Search for the cell housing the specified text and yield its [x, y] center coordinate. 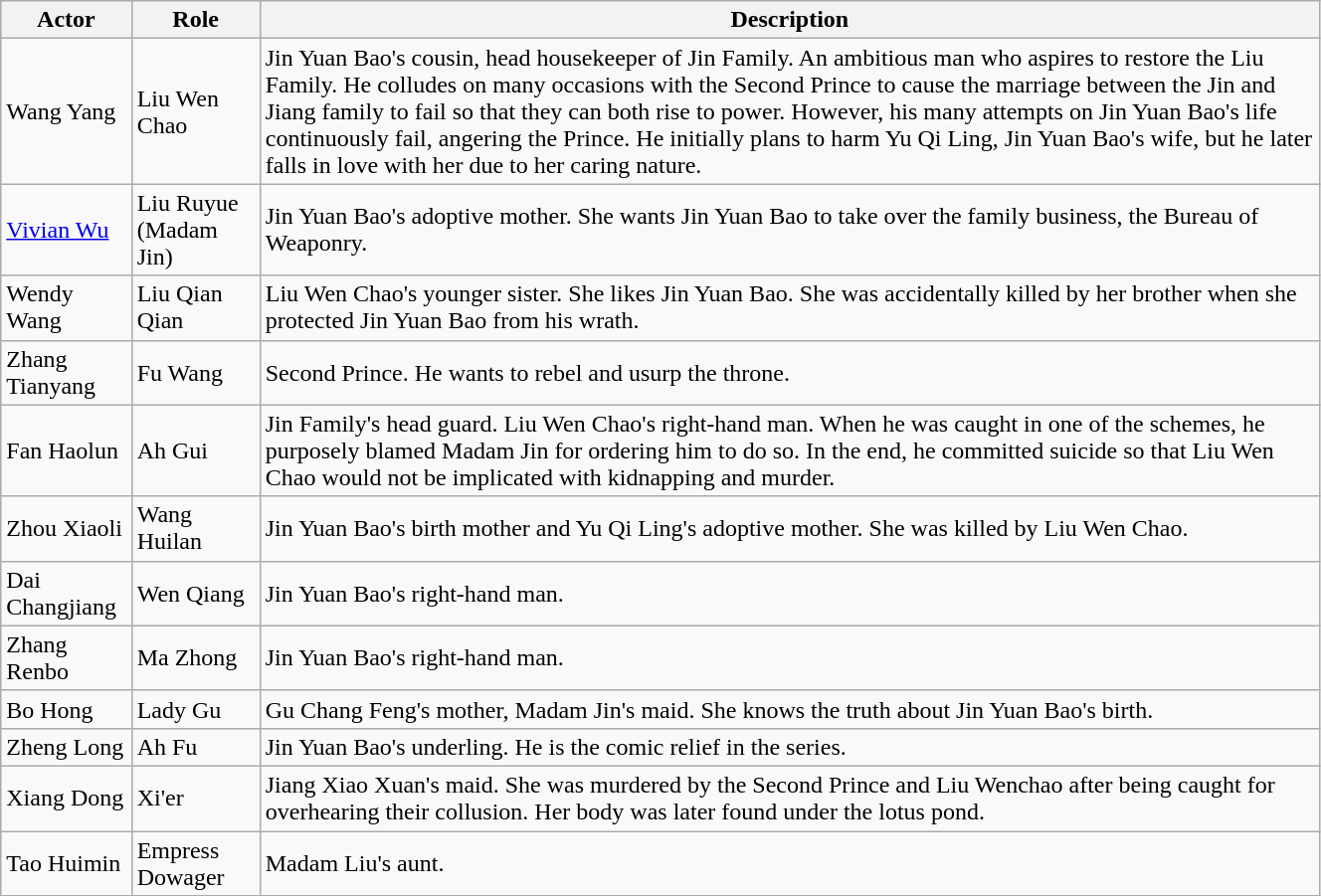
Ah Gui [195, 450]
Fan Haolun [66, 450]
Xiang Dong [66, 798]
Madam Liu's aunt. [790, 863]
Gu Chang Feng's mother, Madam Jin's maid. She knows the truth about Jin Yuan Bao's birth. [790, 709]
Bo Hong [66, 709]
Role [195, 20]
Liu Wen Chao [195, 111]
Jin Yuan Bao's adoptive mother. She wants Jin Yuan Bao to take over the family business, the Bureau of Weaponry. [790, 230]
Liu Qian Qian [195, 308]
Zhang Renbo [66, 658]
Zhou Xiaoli [66, 529]
Fu Wang [195, 372]
Zheng Long [66, 747]
Liu Ruyue (Madam Jin) [195, 230]
Jin Yuan Bao's underling. He is the comic relief in the series. [790, 747]
Actor [66, 20]
Ma Zhong [195, 658]
Liu Wen Chao's younger sister. She likes Jin Yuan Bao. She was accidentally killed by her brother when she protected Jin Yuan Bao from his wrath. [790, 308]
Dai Changjiang [66, 593]
Wang Huilan [195, 529]
Wen Qiang [195, 593]
Second Prince. He wants to rebel and usurp the throne. [790, 372]
Jin Yuan Bao's birth mother and Yu Qi Ling's adoptive mother. She was killed by Liu Wen Chao. [790, 529]
Xi'er [195, 798]
Lady Gu [195, 709]
Wang Yang [66, 111]
Zhang Tianyang [66, 372]
Ah Fu [195, 747]
Vivian Wu [66, 230]
Tao Huimin [66, 863]
Description [790, 20]
Wendy Wang [66, 308]
Empress Dowager [195, 863]
